For the text-containing cell, return its midpoint in [x, y] coordinate format. 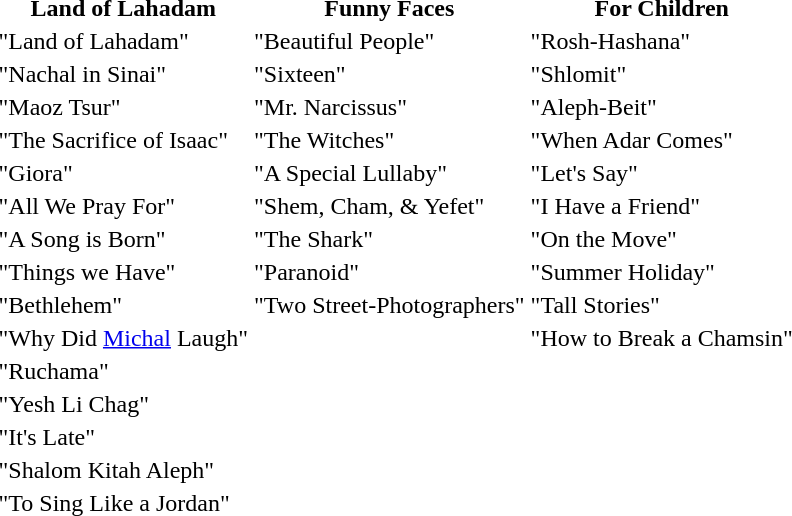
"Shem, Cham, & Yefet" [390, 206]
"Beautiful People" [390, 41]
"Two Street-Photographers" [390, 305]
"Paranoid" [390, 272]
"The Witches" [390, 140]
"A Special Lullaby" [390, 173]
"Sixteen" [390, 74]
"Mr. Narcissus" [390, 107]
"The Shark" [390, 239]
